Return [x, y] of the center of cell containing provided text 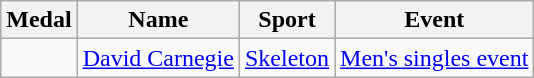
Medal [39, 20]
Event [434, 20]
Skeleton [286, 58]
Sport [286, 20]
Men's singles event [434, 58]
David Carnegie [158, 58]
Name [158, 20]
